For the text-containing cell, return its midpoint in [X, Y] coordinate format. 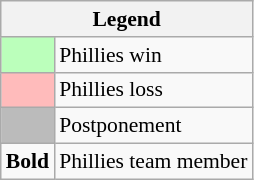
Phillies team member [153, 162]
Postponement [153, 126]
Phillies loss [153, 90]
Bold [28, 162]
Phillies win [153, 55]
Legend [127, 19]
